Return (x, y) of the center of cell containing provided text 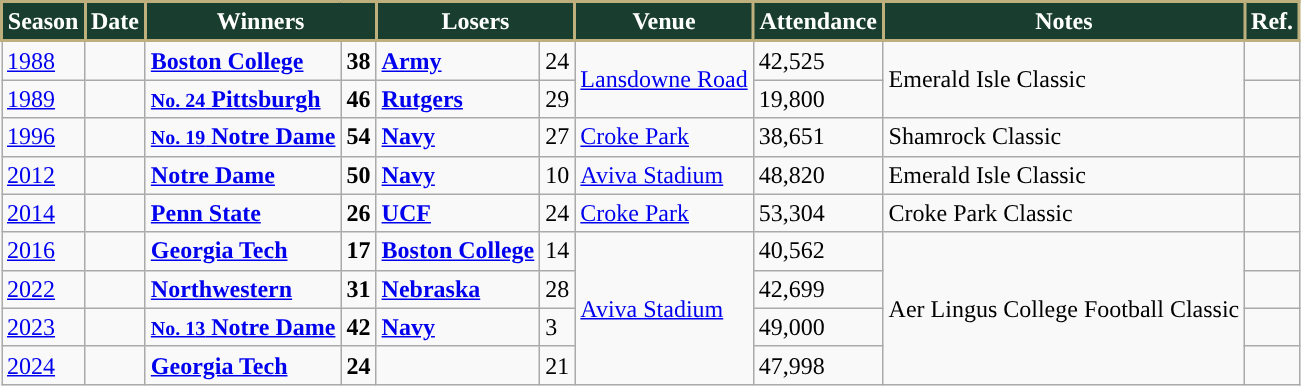
UCF (458, 213)
Croke Park Classic (1064, 213)
47,998 (818, 365)
Nebraska (458, 289)
19,800 (818, 99)
Northwestern (243, 289)
Ref. (1272, 22)
Losers (476, 22)
1996 (44, 137)
2024 (44, 365)
Rutgers (458, 99)
Lansdowne Road (664, 80)
14 (558, 251)
38 (358, 60)
42,699 (818, 289)
42,525 (818, 60)
50 (358, 175)
54 (358, 137)
2016 (44, 251)
Shamrock Classic (1064, 137)
27 (558, 137)
17 (358, 251)
Winners (260, 22)
40,562 (818, 251)
Penn State (243, 213)
1989 (44, 99)
No. 13 Notre Dame (243, 327)
2014 (44, 213)
10 (558, 175)
49,000 (818, 327)
28 (558, 289)
31 (358, 289)
2022 (44, 289)
Notre Dame (243, 175)
Attendance (818, 22)
No. 24 Pittsburgh (243, 99)
42 (358, 327)
Aer Lingus College Football Classic (1064, 308)
46 (358, 99)
38,651 (818, 137)
Date (116, 22)
53,304 (818, 213)
48,820 (818, 175)
1988 (44, 60)
2023 (44, 327)
26 (358, 213)
Notes (1064, 22)
Army (458, 60)
No. 19 Notre Dame (243, 137)
21 (558, 365)
Season (44, 22)
29 (558, 99)
3 (558, 327)
2012 (44, 175)
Venue (664, 22)
